Find where the given text appears and provide that cell's center as [X, Y] coordinate. 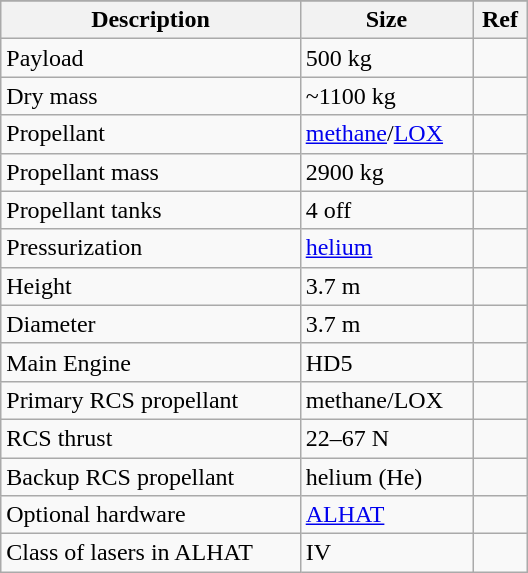
Ref [500, 20]
Diameter [150, 324]
helium (He) [386, 477]
Payload [150, 58]
Primary RCS propellant [150, 400]
4 off [386, 210]
HD5 [386, 362]
Main Engine [150, 362]
ALHAT [386, 515]
Pressurization [150, 248]
Size [386, 20]
helium [386, 248]
RCS thrust [150, 438]
Propellant mass [150, 172]
Optional hardware [150, 515]
Dry mass [150, 96]
Backup RCS propellant [150, 477]
Height [150, 286]
500 kg [386, 58]
2900 kg [386, 172]
IV [386, 553]
Propellant tanks [150, 210]
Description [150, 20]
Propellant [150, 134]
~1100 kg [386, 96]
22–67 N [386, 438]
Class of lasers in ALHAT [150, 553]
